Capture the cell that displays the provided text and extract its (x, y) central coordinate. 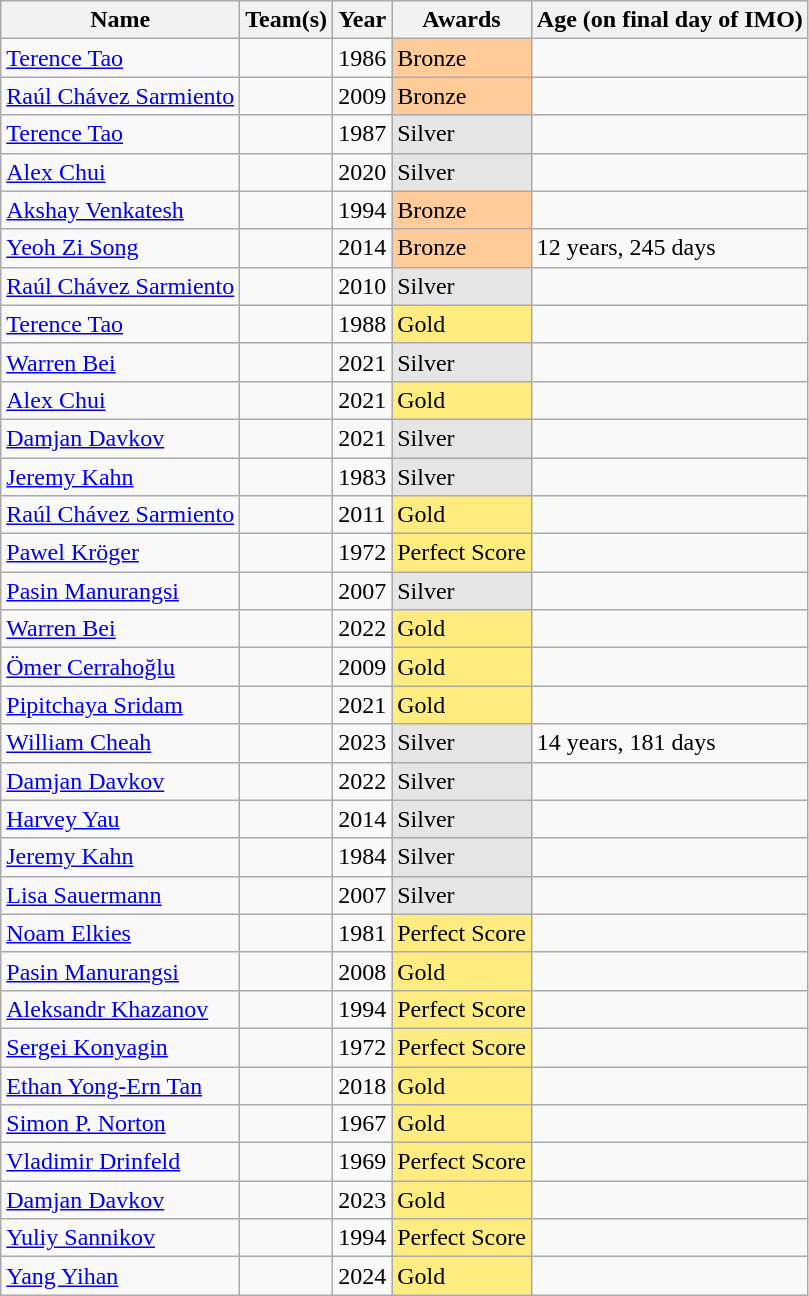
1987 (362, 134)
Lisa Sauermann (120, 895)
Vladimir Drinfeld (120, 1162)
Yeoh Zi Song (120, 248)
Akshay Venkatesh (120, 210)
1986 (362, 58)
Simon P. Norton (120, 1124)
1981 (362, 933)
Name (120, 20)
14 years, 181 days (670, 743)
1967 (362, 1124)
Awards (462, 20)
1984 (362, 857)
1988 (362, 324)
2008 (362, 971)
Noam Elkies (120, 933)
Team(s) (286, 20)
1983 (362, 477)
Year (362, 20)
Ömer Cerrahoğlu (120, 667)
Yang Yihan (120, 1276)
1969 (362, 1162)
Age (on final day of IMO) (670, 20)
2018 (362, 1085)
Yuliy Sannikov (120, 1238)
Sergei Konyagin (120, 1047)
Pipitchaya Sridam (120, 705)
2020 (362, 172)
2024 (362, 1276)
2011 (362, 515)
12 years, 245 days (670, 248)
William Cheah (120, 743)
Ethan Yong-Ern Tan (120, 1085)
2010 (362, 286)
Pawel Kröger (120, 553)
Aleksandr Khazanov (120, 1009)
Harvey Yau (120, 819)
